Identify which cell holds the provided text, then report its [x, y] central coordinate. 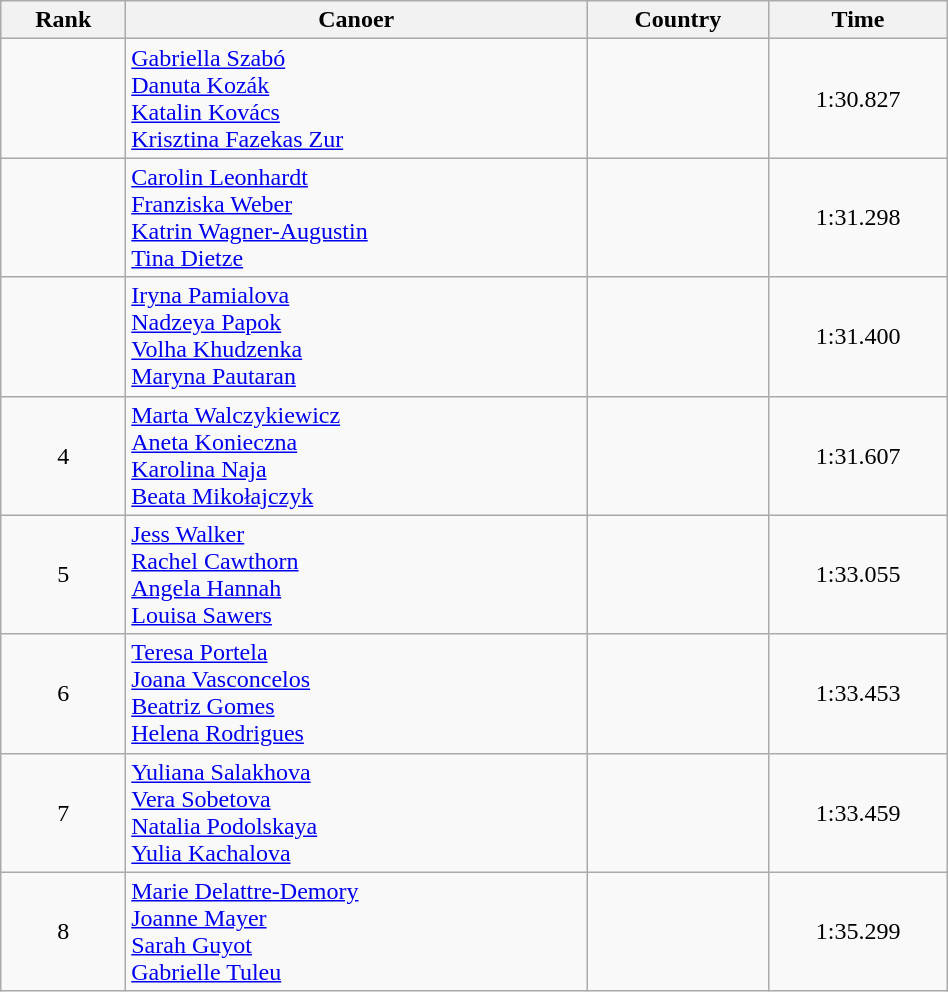
Teresa PortelaJoana VasconcelosBeatriz GomesHelena Rodrigues [356, 694]
Carolin LeonhardtFranziska WeberKatrin Wagner-AugustinTina Dietze [356, 218]
Jess WalkerRachel CawthornAngela HannahLouisa Sawers [356, 574]
1:33.453 [858, 694]
1:30.827 [858, 98]
Yuliana SalakhovaVera SobetovaNatalia PodolskayaYulia Kachalova [356, 812]
Iryna PamialovaNadzeya PapokVolha KhudzenkaMaryna Pautaran [356, 336]
1:31.400 [858, 336]
1:35.299 [858, 932]
Country [678, 20]
Rank [64, 20]
Gabriella SzabóDanuta KozákKatalin KovácsKrisztina Fazekas Zur [356, 98]
1:33.055 [858, 574]
1:31.298 [858, 218]
1:33.459 [858, 812]
Marie Delattre-DemoryJoanne MayerSarah GuyotGabrielle Tuleu [356, 932]
6 [64, 694]
Time [858, 20]
8 [64, 932]
4 [64, 456]
Marta WalczykiewiczAneta KoniecznaKarolina NajaBeata Mikołajczyk [356, 456]
Canoer [356, 20]
7 [64, 812]
1:31.607 [858, 456]
5 [64, 574]
